Search for the cell housing the specified text and yield its (X, Y) center coordinate. 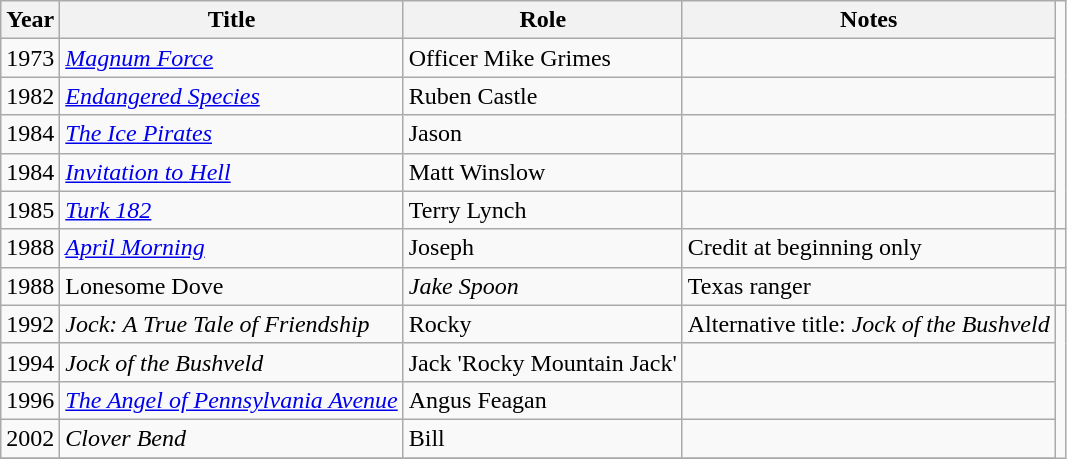
Clover Bend (232, 438)
Joseph (542, 248)
Lonesome Dove (232, 286)
Jake Spoon (542, 286)
Magnum Force (232, 58)
Officer Mike Grimes (542, 58)
April Morning (232, 248)
Jock of the Bushveld (232, 362)
Credit at beginning only (868, 248)
Bill (542, 438)
Invitation to Hell (232, 172)
1992 (30, 324)
The Angel of Pennsylvania Avenue (232, 400)
Texas ranger (868, 286)
Angus Feagan (542, 400)
Year (30, 20)
Role (542, 20)
1996 (30, 400)
Jason (542, 134)
Jack 'Rocky Mountain Jack' (542, 362)
Jock: A True Tale of Friendship (232, 324)
Turk 182 (232, 210)
2002 (30, 438)
Ruben Castle (542, 96)
1994 (30, 362)
Alternative title: Jock of the Bushveld (868, 324)
Title (232, 20)
1985 (30, 210)
1982 (30, 96)
The Ice Pirates (232, 134)
Endangered Species (232, 96)
1973 (30, 58)
Notes (868, 20)
Matt Winslow (542, 172)
Terry Lynch (542, 210)
Rocky (542, 324)
